Provide the [X, Y] coordinate of the cell's center where the given text is located.  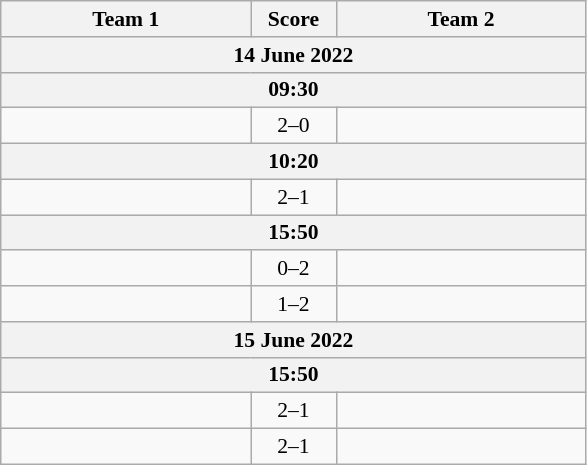
09:30 [294, 90]
0–2 [294, 269]
1–2 [294, 304]
Team 1 [126, 19]
15 June 2022 [294, 340]
14 June 2022 [294, 55]
2–0 [294, 126]
Score [294, 19]
Team 2 [461, 19]
10:20 [294, 162]
